Detect which cell encompasses the target text, then output its (X, Y) center coordinate. 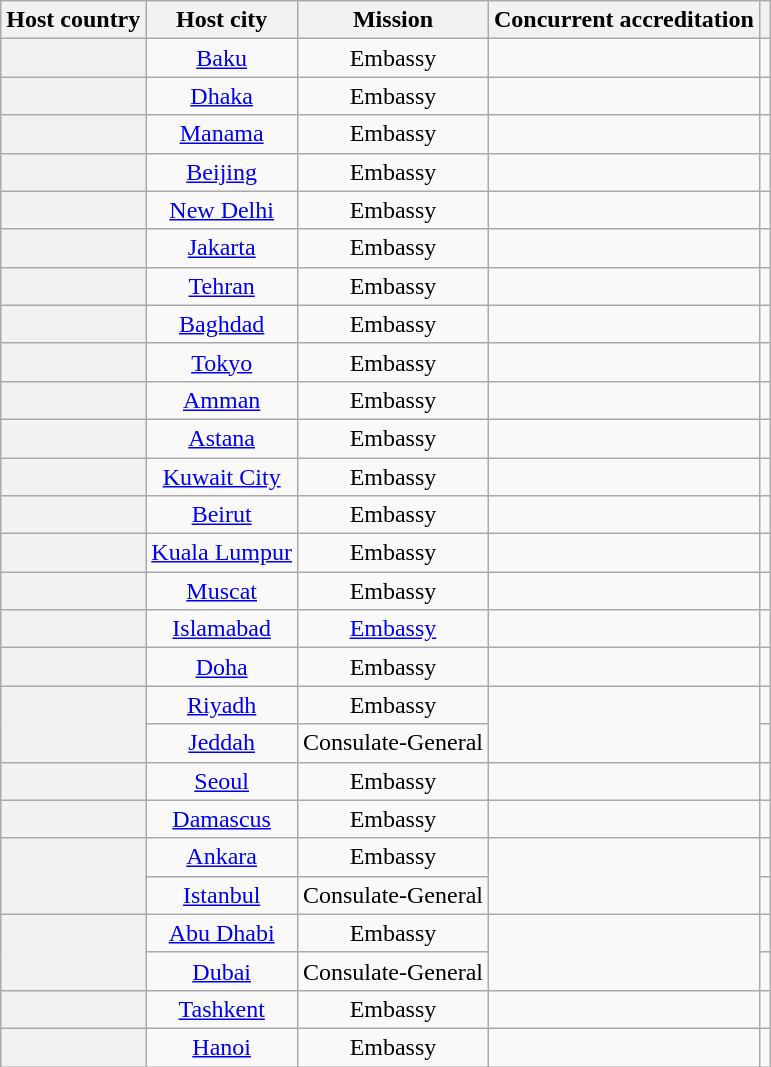
Tokyo (222, 362)
Dubai (222, 971)
Doha (222, 667)
Tashkent (222, 1009)
Muscat (222, 591)
Concurrent accreditation (624, 20)
Amman (222, 400)
Beijing (222, 172)
Islamabad (222, 629)
Dhaka (222, 96)
Ankara (222, 857)
Hanoi (222, 1047)
Kuala Lumpur (222, 553)
Abu Dhabi (222, 933)
Host country (74, 20)
Manama (222, 134)
Jakarta (222, 248)
Kuwait City (222, 477)
New Delhi (222, 210)
Jeddah (222, 743)
Seoul (222, 781)
Mission (392, 20)
Istanbul (222, 895)
Baku (222, 58)
Beirut (222, 515)
Astana (222, 438)
Baghdad (222, 324)
Damascus (222, 819)
Tehran (222, 286)
Host city (222, 20)
Riyadh (222, 705)
